Extract the [x, y] coordinate from the center of the cell holding the provided text.  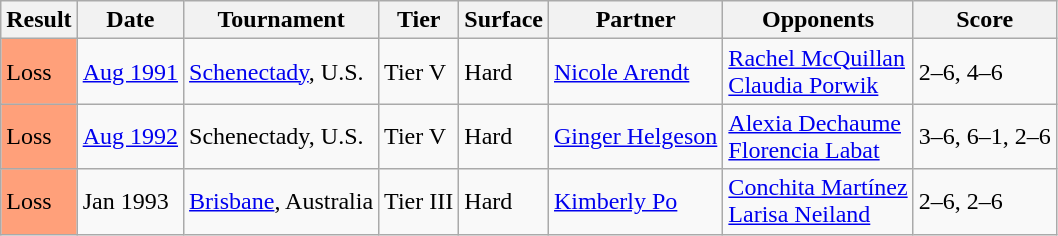
Brisbane, Australia [282, 202]
Result [39, 20]
Tier III [419, 202]
Opponents [818, 20]
Tournament [282, 20]
Ginger Helgeson [635, 136]
Date [130, 20]
Conchita Martínez Larisa Neiland [818, 202]
Rachel McQuillan Claudia Porwik [818, 72]
Alexia Dechaume Florencia Labat [818, 136]
Aug 1991 [130, 72]
Partner [635, 20]
Aug 1992 [130, 136]
3–6, 6–1, 2–6 [984, 136]
Nicole Arendt [635, 72]
Surface [504, 20]
Kimberly Po [635, 202]
2–6, 2–6 [984, 202]
Score [984, 20]
Jan 1993 [130, 202]
Tier [419, 20]
2–6, 4–6 [984, 72]
